Pinpoint the cell where the given text exists, returning its [X, Y] midpoint coordinate. 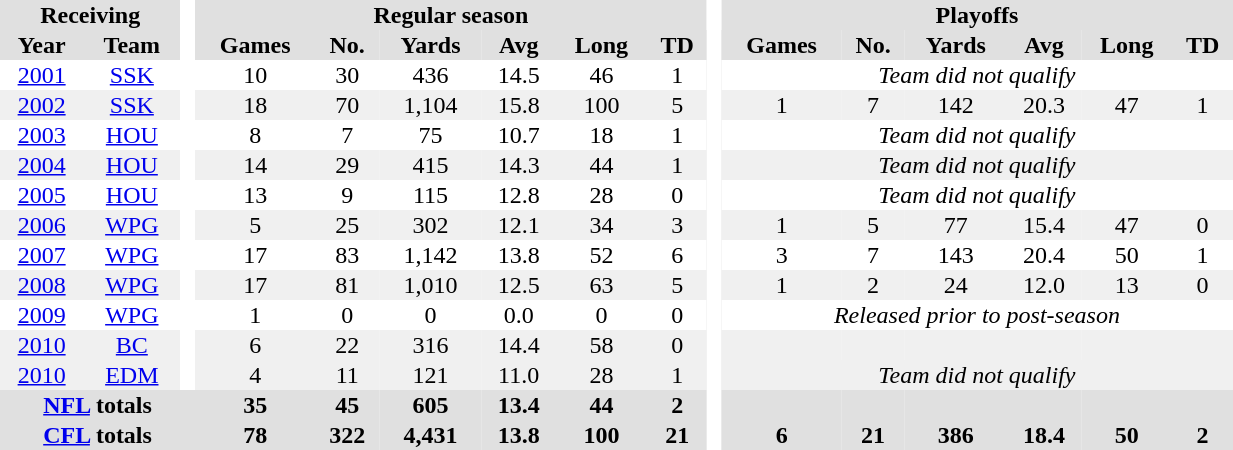
12.5 [518, 285]
45 [347, 405]
316 [430, 345]
302 [430, 225]
2005 [42, 195]
58 [601, 345]
75 [430, 135]
Released prior to post-season [978, 315]
11.0 [518, 375]
77 [956, 225]
Team [132, 45]
25 [347, 225]
29 [347, 165]
30 [347, 75]
15.4 [1044, 225]
115 [430, 195]
142 [956, 105]
12.0 [1044, 285]
NFL totals [98, 405]
4 [255, 375]
Regular season [451, 15]
415 [430, 165]
14.3 [518, 165]
63 [601, 285]
20.3 [1044, 105]
24 [956, 285]
2009 [42, 315]
18.4 [1044, 435]
10 [255, 75]
1,010 [430, 285]
34 [601, 225]
78 [255, 435]
2006 [42, 225]
2008 [42, 285]
8 [255, 135]
46 [601, 75]
9 [347, 195]
11 [347, 375]
14.5 [518, 75]
14 [255, 165]
20.4 [1044, 255]
14.4 [518, 345]
15.8 [518, 105]
10.7 [518, 135]
12.8 [518, 195]
12.1 [518, 225]
4,431 [430, 435]
121 [430, 375]
2007 [42, 255]
13.4 [518, 405]
143 [956, 255]
322 [347, 435]
2001 [42, 75]
83 [347, 255]
2004 [42, 165]
436 [430, 75]
22 [347, 345]
1,142 [430, 255]
70 [347, 105]
2003 [42, 135]
0.0 [518, 315]
52 [601, 255]
Receiving [90, 15]
BC [132, 345]
35 [255, 405]
EDM [132, 375]
81 [347, 285]
Year [42, 45]
Playoffs [978, 15]
2002 [42, 105]
386 [956, 435]
1,104 [430, 105]
CFL totals [98, 435]
605 [430, 405]
